Return the (x, y) coordinate for the center point of the cell that contains the specified text.  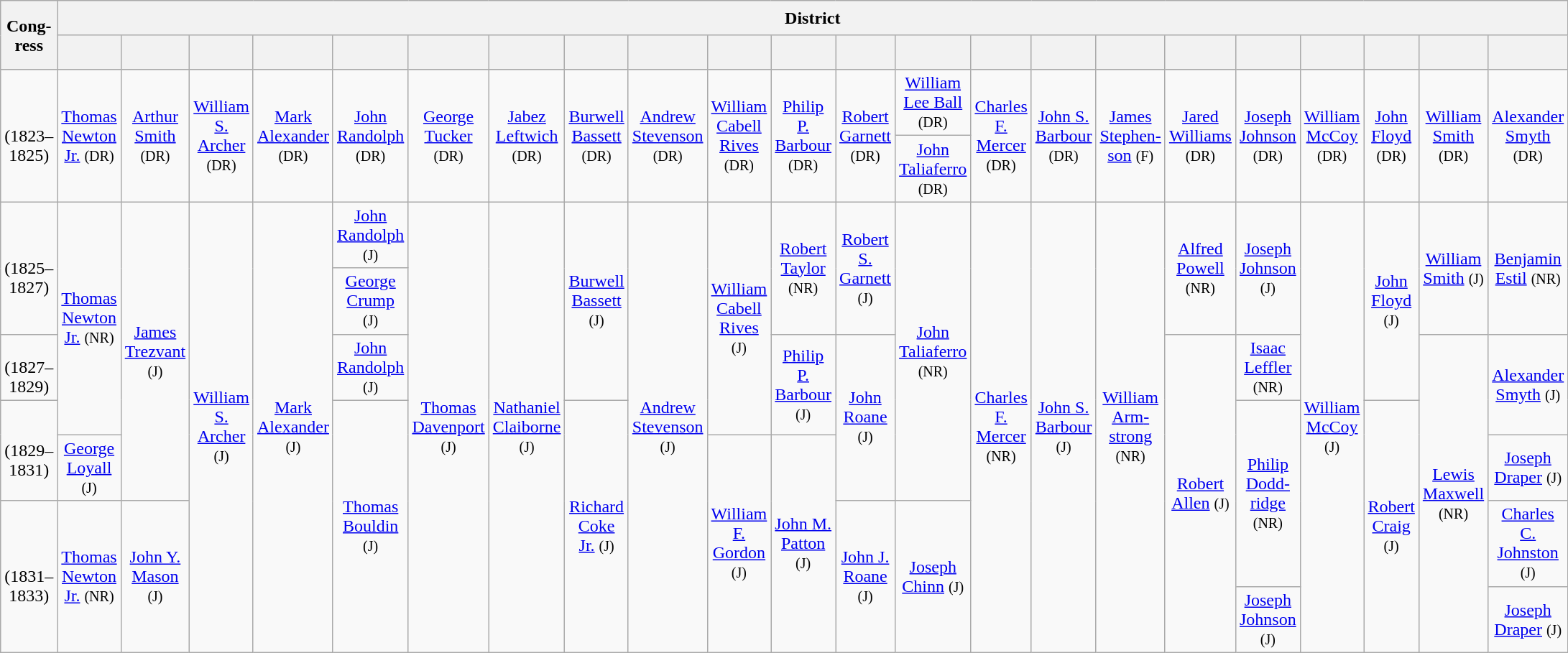
Lewis Maxwell (NR) (1453, 493)
William Lee Ball (DR) (933, 103)
James Stephen­son (F) (1130, 136)
John Taliaferro (DR) (933, 169)
George Loyall (J) (89, 468)
Benjamin Estil (NR) (1528, 268)
Cong­ress (29, 35)
Jared Williams (DR) (1200, 136)
Charles F. Mercer (DR) (1001, 136)
Thomas Davenport (J) (448, 427)
Andrew Stevenson (J) (668, 427)
George Tucker (DR) (448, 136)
Nathaniel Claiborne (J) (527, 427)
Robert Taylor (NR) (803, 268)
William McCoy (DR) (1332, 136)
Alexander Smyth (DR) (1528, 136)
Robert Craig (J) (1391, 526)
District (813, 18)
James Trezvant (J) (155, 351)
Thomas Bouldin (J) (370, 526)
William Cabell Rives (DR) (739, 136)
William Arm­strong (NR) (1130, 427)
George Crump (J) (370, 301)
William Smith (J) (1453, 268)
John J. Roane (J) (865, 576)
John M. Patton (J) (803, 543)
Burwell Bassett (DR) (596, 136)
Andrew Stevenson (DR) (668, 136)
Isaac Leffler (NR) (1268, 367)
Philip P. Barbour (J) (803, 384)
Burwell Bassett (J) (596, 301)
Thomas Newton Jr. (DR) (89, 136)
John Randolph (DR) (370, 136)
John Y. Mason (J) (155, 576)
John Taliaferro (NR) (933, 351)
Joseph Johnson (DR) (1268, 136)
Philip P. Barbour (DR) (803, 136)
(1829–1831) (29, 450)
William McCoy (J) (1332, 427)
Robert S. Garnett (J) (865, 268)
Mark Alexander (DR) (293, 136)
(1825–1827) (29, 268)
(1831–1833) (29, 576)
Alfred Powell (NR) (1200, 268)
Arthur Smith (DR) (155, 136)
Joseph Chinn (J) (933, 576)
Robert Garnett (DR) (865, 136)
William Smith (DR) (1453, 136)
Robert Allen (J) (1200, 493)
Alexander Smyth (J) (1528, 384)
William Cabell Rives (J) (739, 318)
John S. Barbour (J) (1064, 427)
(1827–1829) (29, 367)
Mark Alexander (J) (293, 427)
Charles F. Mercer (NR) (1001, 427)
Philip Dodd­ridge (NR) (1268, 493)
William F. Gordon (J) (739, 543)
Richard Coke Jr. (J) (596, 526)
John Floyd (J) (1391, 301)
Charles C. Johnston (J) (1528, 543)
(1823–1825) (29, 136)
William S. Archer (DR) (221, 136)
Jabez Leftwich (DR) (527, 136)
John Roane (J) (865, 417)
John S. Barbour (DR) (1064, 136)
John Floyd (DR) (1391, 136)
William S. Archer (J) (221, 427)
